Identify which cell holds the provided text, then report its [x, y] central coordinate. 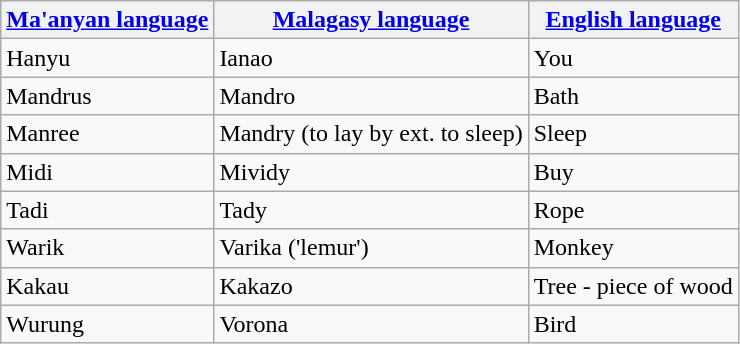
Manree [108, 134]
Warik [108, 248]
Bath [633, 96]
Tady [371, 210]
Tree - piece of wood [633, 286]
Bird [633, 324]
Mandro [371, 96]
Kakazo [371, 286]
Vorona [371, 324]
Buy [633, 172]
Varika ('lemur') [371, 248]
Tadi [108, 210]
Ianao [371, 58]
You [633, 58]
Mandrus [108, 96]
Kakau [108, 286]
Midi [108, 172]
English language [633, 20]
Ma'anyan language [108, 20]
Wurung [108, 324]
Sleep [633, 134]
Rope [633, 210]
Malagasy language [371, 20]
Mividy [371, 172]
Monkey [633, 248]
Mandry (to lay by ext. to sleep) [371, 134]
Hanyu [108, 58]
